For the text-containing cell, return its midpoint in (X, Y) coordinate format. 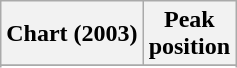
Chart (2003) (72, 34)
Peakposition (189, 34)
